Locate the cell with the specified text and output its (x, y) center coordinate. 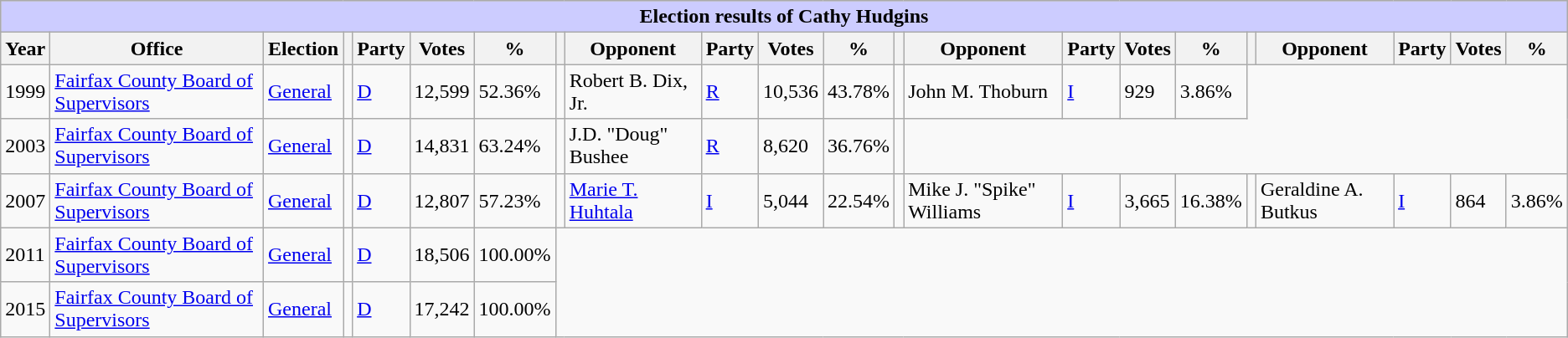
Marie T. Huhtala (633, 201)
Robert B. Dix, Jr. (633, 92)
10,536 (791, 92)
22.54% (859, 201)
12,807 (442, 201)
17,242 (442, 310)
929 (1148, 92)
Year (25, 49)
864 (1478, 201)
16.38% (1211, 201)
63.24% (514, 146)
2003 (25, 146)
18,506 (442, 254)
2007 (25, 201)
Election (303, 49)
14,831 (442, 146)
Office (157, 49)
12,599 (442, 92)
John M. Thoburn (983, 92)
43.78% (859, 92)
57.23% (514, 201)
J.D. "Doug" Bushee (633, 146)
Mike J. "Spike" Williams (983, 201)
36.76% (859, 146)
Geraldine A. Butkus (1324, 201)
52.36% (514, 92)
5,044 (791, 201)
8,620 (791, 146)
Election results of Cathy Hudgins (784, 17)
2015 (25, 310)
2011 (25, 254)
1999 (25, 92)
3,665 (1148, 201)
